Scan for the cell matching the given text and deliver its [x, y] coordinate at center. 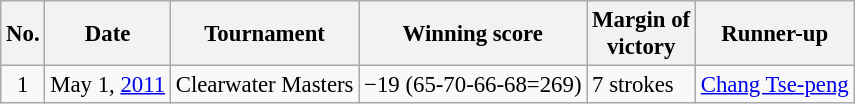
Margin ofvictory [642, 34]
Chang Tse-peng [774, 85]
May 1, 2011 [108, 85]
No. [23, 34]
Runner-up [774, 34]
7 strokes [642, 85]
Winning score [473, 34]
Clearwater Masters [264, 85]
−19 (65-70-66-68=269) [473, 85]
Tournament [264, 34]
1 [23, 85]
Date [108, 34]
